Find where the given text appears and provide that cell's center as (X, Y) coordinate. 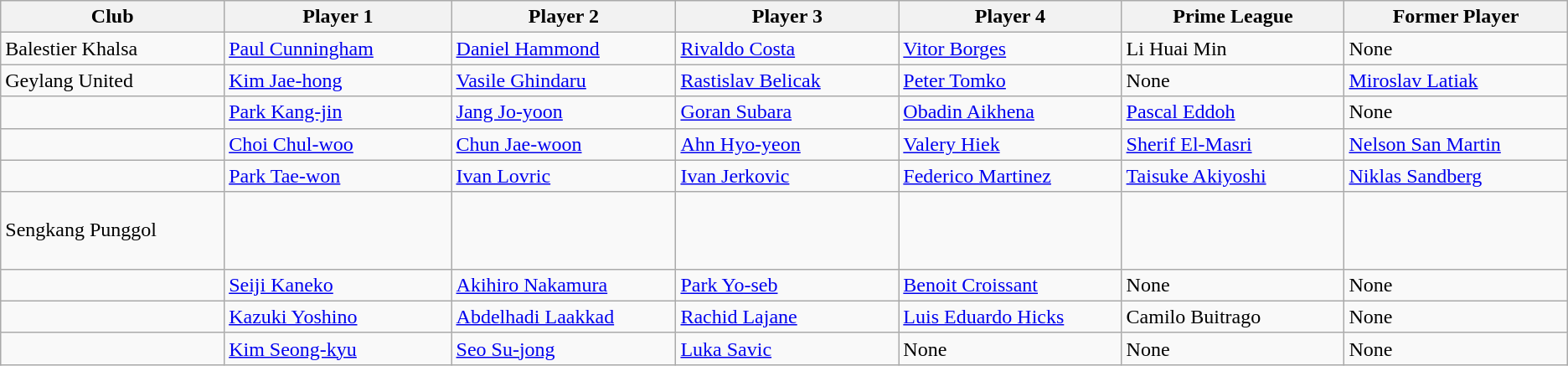
Former Player (1456, 17)
Niklas Sandberg (1456, 176)
Ivan Lovric (564, 176)
Choi Chul-woo (338, 144)
Seiji Kaneko (338, 285)
Daniel Hammond (564, 49)
Ahn Hyo-yeon (787, 144)
Rivaldo Costa (787, 49)
Geylang United (112, 80)
Seo Su-jong (564, 348)
Kim Seong-kyu (338, 348)
Player 1 (338, 17)
Abdelhadi Laakkad (564, 317)
Prime League (1233, 17)
Nelson San Martin (1456, 144)
Ivan Jerkovic (787, 176)
Pascal Eddoh (1233, 112)
Park Tae-won (338, 176)
Kim Jae-hong (338, 80)
Vasile Ghindaru (564, 80)
Camilo Buitrago (1233, 317)
Rachid Lajane (787, 317)
Vitor Borges (1010, 49)
Player 4 (1010, 17)
Balestier Khalsa (112, 49)
Federico Martinez (1010, 176)
Obadin Aikhena (1010, 112)
Valery Hiek (1010, 144)
Luka Savic (787, 348)
Sengkang Punggol (112, 230)
Goran Subara (787, 112)
Kazuki Yoshino (338, 317)
Player 3 (787, 17)
Park Kang-jin (338, 112)
Akihiro Nakamura (564, 285)
Club (112, 17)
Luis Eduardo Hicks (1010, 317)
Sherif El-Masri (1233, 144)
Park Yo-seb (787, 285)
Paul Cunningham (338, 49)
Li Huai Min (1233, 49)
Jang Jo-yoon (564, 112)
Benoit Croissant (1010, 285)
Peter Tomko (1010, 80)
Miroslav Latiak (1456, 80)
Player 2 (564, 17)
Rastislav Belicak (787, 80)
Taisuke Akiyoshi (1233, 176)
Chun Jae-woon (564, 144)
